Locate the cell with the specified text and output its [X, Y] center coordinate. 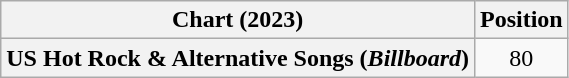
80 [521, 58]
US Hot Rock & Alternative Songs (Billboard) [238, 58]
Chart (2023) [238, 20]
Position [521, 20]
